From the cell containing the given text, extract its center point as [X, Y] coordinate. 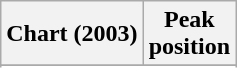
Chart (2003) [72, 34]
Peak position [189, 34]
